Locate the cell with the specified text and output its (X, Y) center coordinate. 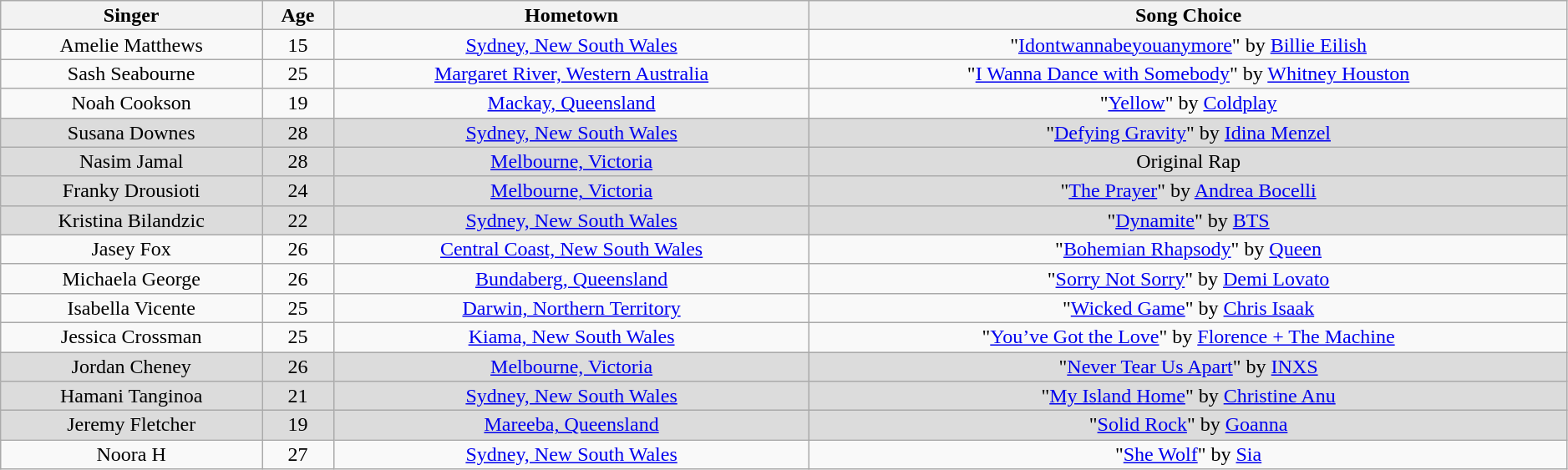
"You’ve Got the Love" by Florence + The Machine (1188, 337)
"Defying Gravity" by Idina Menzel (1188, 132)
Nasim Jamal (132, 162)
Central Coast, New South Wales (571, 249)
Singer (132, 15)
Michaela George (132, 279)
"Bohemian Rhapsody" by Queen (1188, 249)
"The Prayer" by Andrea Bocelli (1188, 190)
Darwin, Northern Territory (571, 307)
21 (298, 396)
"Never Tear Us Apart" by INXS (1188, 367)
"Dynamite" by BTS (1188, 220)
"Wicked Game" by Chris Isaak (1188, 307)
Jeremy Fletcher (132, 426)
Noah Cookson (132, 104)
"Idontwannabeyouanymore" by Billie Eilish (1188, 45)
Hometown (571, 15)
"Sorry Not Sorry" by Demi Lovato (1188, 279)
Jasey Fox (132, 249)
Original Rap (1188, 162)
Kiama, New South Wales (571, 337)
Margaret River, Western Australia (571, 73)
Age (298, 15)
Noora H (132, 454)
Susana Downes (132, 132)
Sash Seabourne (132, 73)
Isabella Vicente (132, 307)
Song Choice (1188, 15)
Franky Drousioti (132, 190)
Jessica Crossman (132, 337)
Jordan Cheney (132, 367)
15 (298, 45)
Kristina Bilandzic (132, 220)
24 (298, 190)
Bundaberg, Queensland (571, 279)
"Solid Rock" by Goanna (1188, 426)
Hamani Tanginoa (132, 396)
22 (298, 220)
Mareeba, Queensland (571, 426)
27 (298, 454)
Mackay, Queensland (571, 104)
"Yellow" by Coldplay (1188, 104)
"My Island Home" by Christine Anu (1188, 396)
"I Wanna Dance with Somebody" by Whitney Houston (1188, 73)
Amelie Matthews (132, 45)
"She Wolf" by Sia (1188, 454)
